Return [X, Y] of the center of cell containing provided text 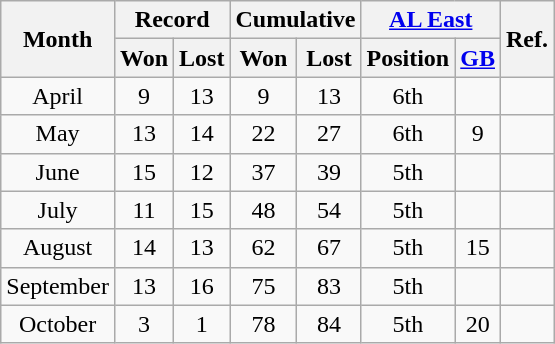
Record [172, 20]
27 [329, 134]
75 [264, 286]
84 [329, 324]
11 [144, 210]
1 [202, 324]
August [58, 248]
16 [202, 286]
GB [478, 58]
48 [264, 210]
April [58, 96]
67 [329, 248]
September [58, 286]
62 [264, 248]
78 [264, 324]
May [58, 134]
37 [264, 172]
AL East [431, 20]
October [58, 324]
July [58, 210]
54 [329, 210]
June [58, 172]
20 [478, 324]
22 [264, 134]
Position [408, 58]
Cumulative [296, 20]
83 [329, 286]
39 [329, 172]
12 [202, 172]
Ref. [528, 39]
Month [58, 39]
3 [144, 324]
